Pinpoint the cell where the given text exists, returning its (x, y) midpoint coordinate. 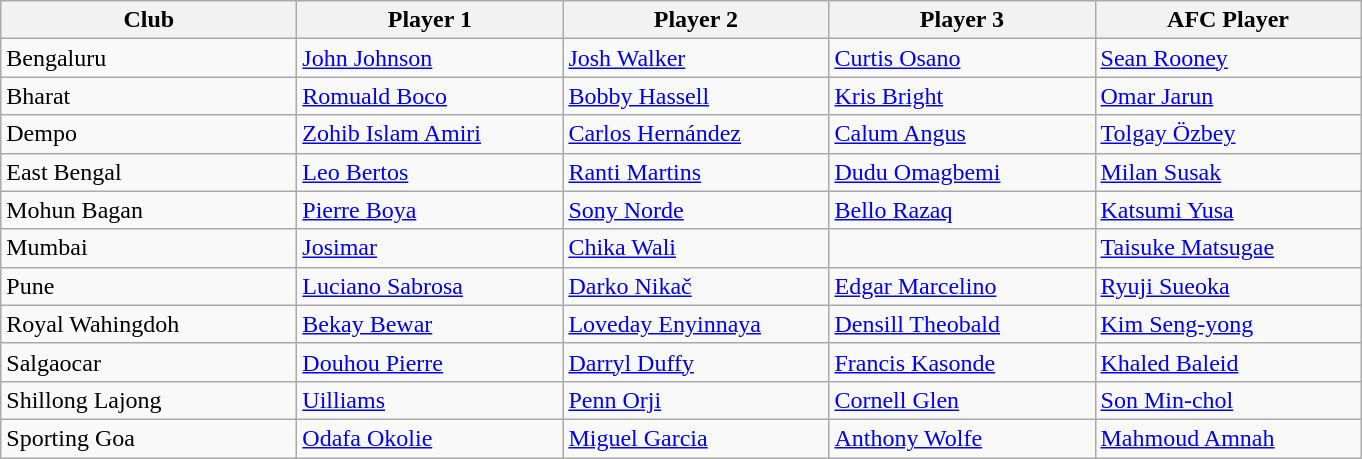
Son Min-chol (1228, 400)
Sony Norde (696, 210)
Sporting Goa (149, 438)
Salgaocar (149, 362)
Katsumi Yusa (1228, 210)
Josh Walker (696, 58)
Penn Orji (696, 400)
Romuald Boco (430, 96)
Edgar Marcelino (962, 286)
Carlos Hernández (696, 134)
Loveday Enyinnaya (696, 324)
Anthony Wolfe (962, 438)
Bobby Hassell (696, 96)
Francis Kasonde (962, 362)
Mahmoud Amnah (1228, 438)
Darko Nikač (696, 286)
Player 1 (430, 20)
Shillong Lajong (149, 400)
Kris Bright (962, 96)
Mohun Bagan (149, 210)
Kim Seng-yong (1228, 324)
Zohib Islam Amiri (430, 134)
Omar Jarun (1228, 96)
Dempo (149, 134)
Josimar (430, 248)
Odafa Okolie (430, 438)
Cornell Glen (962, 400)
Miguel Garcia (696, 438)
Mumbai (149, 248)
Club (149, 20)
Player 2 (696, 20)
Douhou Pierre (430, 362)
Bengaluru (149, 58)
Player 3 (962, 20)
Ranti Martins (696, 172)
Calum Angus (962, 134)
Leo Bertos (430, 172)
Chika Wali (696, 248)
Darryl Duffy (696, 362)
Khaled Baleid (1228, 362)
Bello Razaq (962, 210)
Pune (149, 286)
Taisuke Matsugae (1228, 248)
Tolgay Özbey (1228, 134)
Milan Susak (1228, 172)
AFC Player (1228, 20)
Sean Rooney (1228, 58)
Bharat (149, 96)
East Bengal (149, 172)
Pierre Boya (430, 210)
Densill Theobald (962, 324)
Dudu Omagbemi (962, 172)
John Johnson (430, 58)
Ryuji Sueoka (1228, 286)
Luciano Sabrosa (430, 286)
Uilliams (430, 400)
Royal Wahingdoh (149, 324)
Curtis Osano (962, 58)
Bekay Bewar (430, 324)
